For the text-containing cell, return its midpoint in [X, Y] coordinate format. 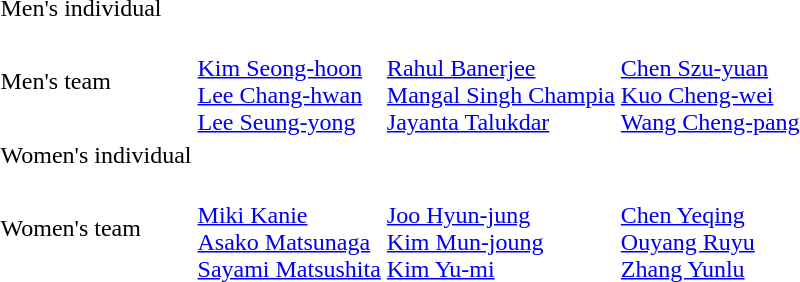
Kim Seong-hoonLee Chang-hwanLee Seung-yong [289, 82]
Rahul BanerjeeMangal Singh ChampiaJayanta Talukdar [500, 82]
